Locate the cell with the specified text and output its [x, y] center coordinate. 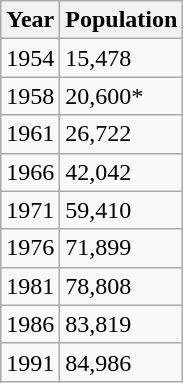
83,819 [122, 324]
71,899 [122, 248]
20,600* [122, 96]
1966 [30, 172]
1961 [30, 134]
26,722 [122, 134]
1971 [30, 210]
59,410 [122, 210]
1958 [30, 96]
Year [30, 20]
1976 [30, 248]
78,808 [122, 286]
15,478 [122, 58]
1991 [30, 362]
42,042 [122, 172]
84,986 [122, 362]
Population [122, 20]
1981 [30, 286]
1954 [30, 58]
1986 [30, 324]
